Return the [X, Y] coordinate for the center point of the cell that contains the specified text.  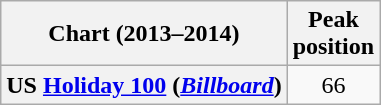
66 [333, 85]
Chart (2013–2014) [144, 34]
Peakposition [333, 34]
US Holiday 100 (Billboard) [144, 85]
